Return the (X, Y) coordinate for the center point of the cell that contains the specified text.  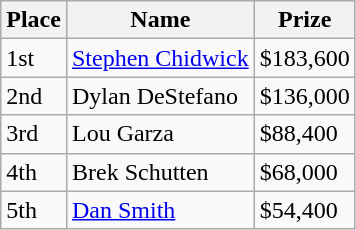
$54,400 (304, 210)
2nd (34, 96)
Prize (304, 20)
Dan Smith (160, 210)
Dylan DeStefano (160, 96)
Stephen Chidwick (160, 58)
3rd (34, 134)
Place (34, 20)
$68,000 (304, 172)
Lou Garza (160, 134)
Brek Schutten (160, 172)
1st (34, 58)
$183,600 (304, 58)
5th (34, 210)
$88,400 (304, 134)
4th (34, 172)
$136,000 (304, 96)
Name (160, 20)
